From the cell containing the given text, extract its center point as (X, Y) coordinate. 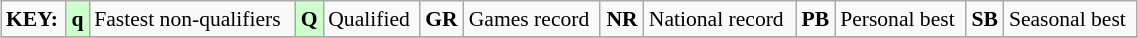
National record (720, 19)
Fastest non-qualifiers (192, 19)
KEY: (34, 19)
NR (622, 19)
SB (985, 19)
GR (442, 19)
Q (309, 19)
Qualified (371, 19)
Seasonal best (1070, 19)
PB (816, 19)
q (78, 19)
Games record (532, 19)
Personal best (900, 19)
